Capture the cell that displays the provided text and extract its (X, Y) central coordinate. 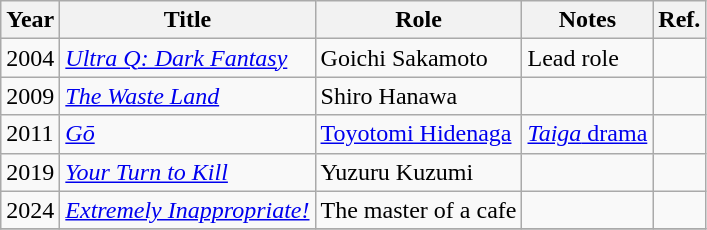
Toyotomi Hidenaga (418, 134)
Lead role (588, 58)
2011 (30, 134)
Goichi Sakamoto (418, 58)
Notes (588, 20)
The Waste Land (188, 96)
2009 (30, 96)
Year (30, 20)
Extremely Inappropriate! (188, 210)
Title (188, 20)
Your Turn to Kill (188, 172)
Role (418, 20)
The master of a cafe (418, 210)
Taiga drama (588, 134)
Yuzuru Kuzumi (418, 172)
2019 (30, 172)
Shiro Hanawa (418, 96)
2024 (30, 210)
Gō (188, 134)
2004 (30, 58)
Ref. (680, 20)
Ultra Q: Dark Fantasy (188, 58)
